Find where the given text appears and provide that cell's center as (X, Y) coordinate. 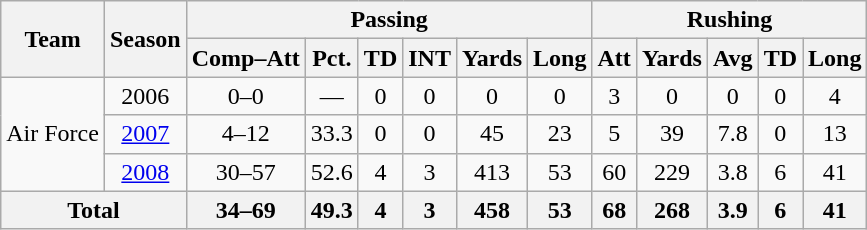
Avg (732, 58)
5 (614, 134)
13 (835, 134)
413 (492, 172)
33.3 (332, 134)
Season (145, 39)
Team (53, 39)
0–0 (246, 96)
Att (614, 58)
Air Force (53, 134)
4–12 (246, 134)
68 (614, 210)
34–69 (246, 210)
7.8 (732, 134)
3.8 (732, 172)
Rushing (730, 20)
30–57 (246, 172)
229 (672, 172)
458 (492, 210)
268 (672, 210)
45 (492, 134)
2007 (145, 134)
INT (430, 58)
39 (672, 134)
2006 (145, 96)
Pct. (332, 58)
— (332, 96)
2008 (145, 172)
Comp–Att (246, 58)
23 (560, 134)
49.3 (332, 210)
52.6 (332, 172)
Passing (389, 20)
60 (614, 172)
Total (94, 210)
3.9 (732, 210)
